Output the [X, Y] coordinate of the center of the cell containing the given text.  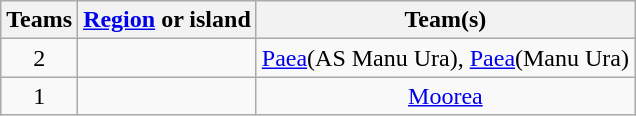
Paea(AS Manu Ura), Paea(Manu Ura) [445, 58]
Region or island [168, 20]
Teams [40, 20]
Moorea [445, 96]
Team(s) [445, 20]
1 [40, 96]
2 [40, 58]
